Locate the cell with the specified text and output its (x, y) center coordinate. 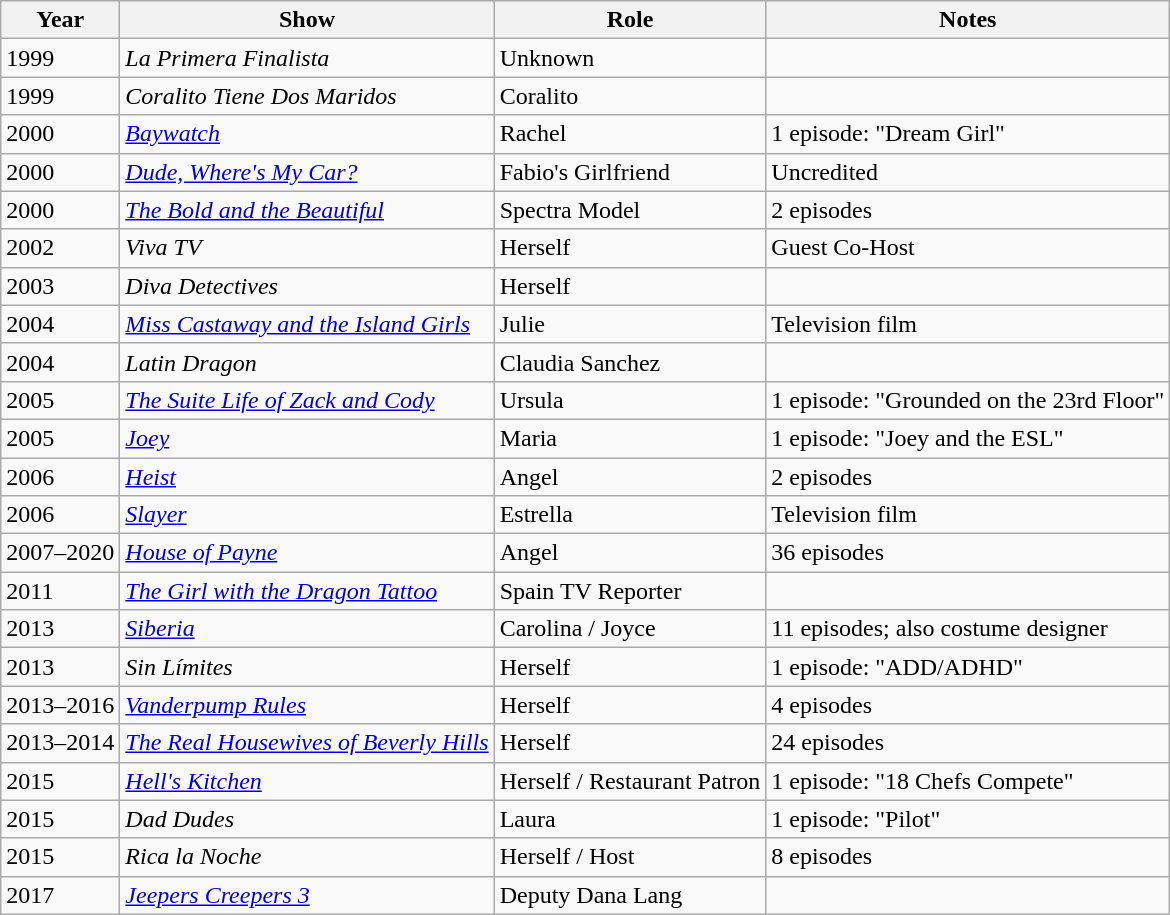
2002 (60, 248)
Heist (307, 477)
Show (307, 20)
1 episode: "Pilot" (968, 819)
2011 (60, 591)
Rachel (630, 134)
Slayer (307, 515)
Spain TV Reporter (630, 591)
The Real Housewives of Beverly Hills (307, 743)
Role (630, 20)
La Primera Finalista (307, 58)
11 episodes; also costume designer (968, 629)
1 episode: "Joey and the ESL" (968, 438)
Viva TV (307, 248)
Laura (630, 819)
Year (60, 20)
1 episode: "Grounded on the 23rd Floor" (968, 400)
House of Payne (307, 553)
Uncredited (968, 172)
Julie (630, 324)
8 episodes (968, 857)
2003 (60, 286)
Notes (968, 20)
Sin Límites (307, 667)
2013–2014 (60, 743)
Carolina / Joyce (630, 629)
Diva Detectives (307, 286)
Fabio's Girlfriend (630, 172)
Deputy Dana Lang (630, 895)
Rica la Noche (307, 857)
Coralito (630, 96)
Herself / Restaurant Patron (630, 781)
2017 (60, 895)
The Suite Life of Zack and Cody (307, 400)
Maria (630, 438)
Dude, Where's My Car? (307, 172)
Coralito Tiene Dos Maridos (307, 96)
Baywatch (307, 134)
Unknown (630, 58)
Herself / Host (630, 857)
Jeepers Creepers 3 (307, 895)
Claudia Sanchez (630, 362)
2013–2016 (60, 705)
2007–2020 (60, 553)
Spectra Model (630, 210)
1 episode: "ADD/ADHD" (968, 667)
1 episode: "18 Chefs Compete" (968, 781)
Latin Dragon (307, 362)
Vanderpump Rules (307, 705)
Siberia (307, 629)
Hell's Kitchen (307, 781)
The Bold and the Beautiful (307, 210)
The Girl with the Dragon Tattoo (307, 591)
Estrella (630, 515)
Ursula (630, 400)
24 episodes (968, 743)
4 episodes (968, 705)
36 episodes (968, 553)
1 episode: "Dream Girl" (968, 134)
Miss Castaway and the Island Girls (307, 324)
Dad Dudes (307, 819)
Guest Co-Host (968, 248)
Joey (307, 438)
